Find where the given text appears and provide that cell's center as (x, y) coordinate. 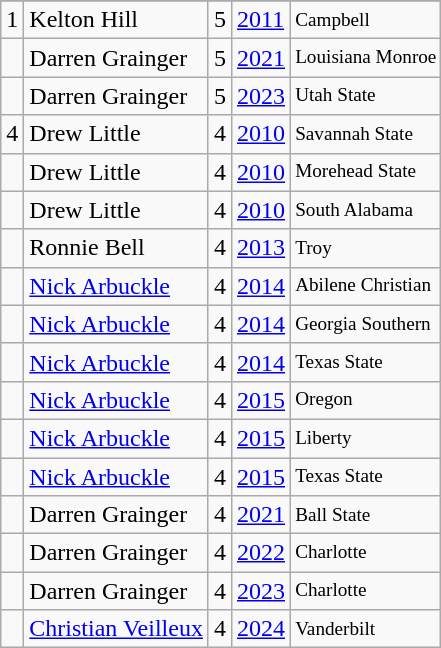
Savannah State (366, 134)
Ball State (366, 515)
2011 (260, 20)
Oregon (366, 400)
1 (12, 20)
Christian Veilleux (116, 629)
Vanderbilt (366, 629)
2013 (260, 248)
Louisiana Monroe (366, 58)
South Alabama (366, 210)
Troy (366, 248)
Georgia Southern (366, 324)
Abilene Christian (366, 286)
Campbell (366, 20)
Kelton Hill (116, 20)
2022 (260, 553)
Liberty (366, 438)
2024 (260, 629)
Utah State (366, 96)
Ronnie Bell (116, 248)
Morehead State (366, 172)
